Return the (X, Y) coordinate for the center point of the cell that contains the specified text.  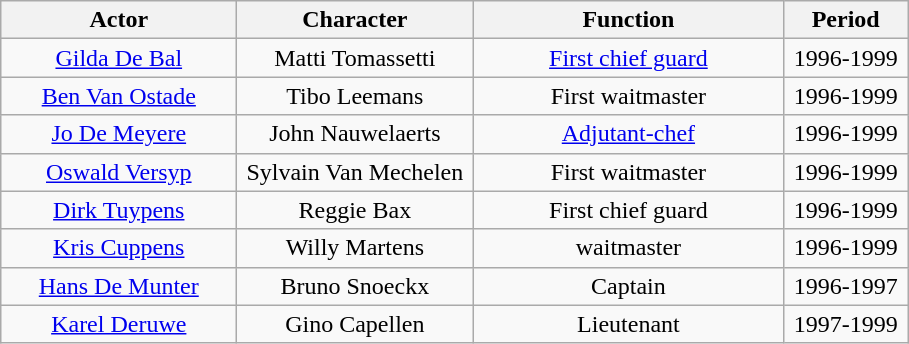
Gilda De Bal (119, 58)
Sylvain Van Mechelen (355, 172)
Gino Capellen (355, 324)
Period (846, 20)
Ben Van Ostade (119, 96)
waitmaster (628, 248)
Actor (119, 20)
Willy Martens (355, 248)
1996-1997 (846, 286)
Reggie Bax (355, 210)
Dirk Tuypens (119, 210)
Oswald Versyp (119, 172)
Bruno Snoeckx (355, 286)
Matti Tomassetti (355, 58)
Lieutenant (628, 324)
Adjutant-chef (628, 134)
John Nauwelaerts (355, 134)
1997-1999 (846, 324)
Hans De Munter (119, 286)
Character (355, 20)
Karel Deruwe (119, 324)
Tibo Leemans (355, 96)
Kris Cuppens (119, 248)
Function (628, 20)
Jo De Meyere (119, 134)
Captain (628, 286)
